Search for the cell housing the specified text and yield its [X, Y] center coordinate. 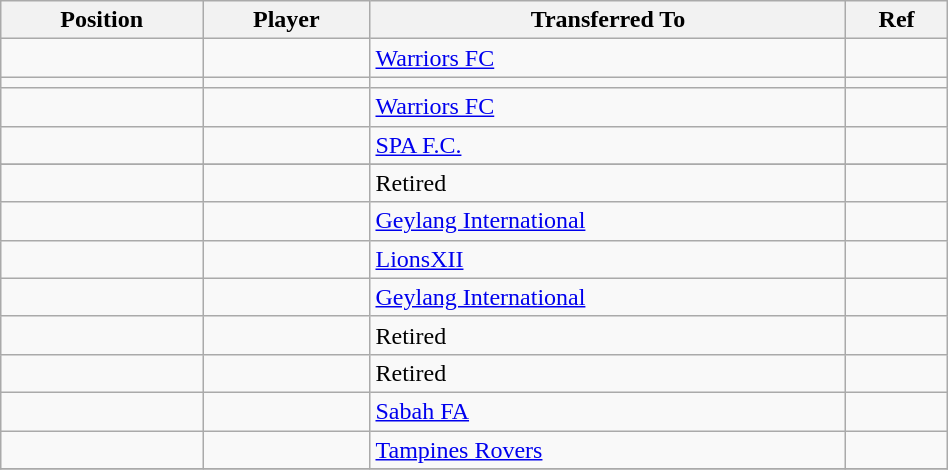
LionsXII [608, 259]
SPA F.C. [608, 145]
Tampines Rovers [608, 449]
Transferred To [608, 20]
Position [102, 20]
Ref [896, 20]
Sabah FA [608, 411]
Player [286, 20]
